Locate the cell with the specified text and output its [X, Y] center coordinate. 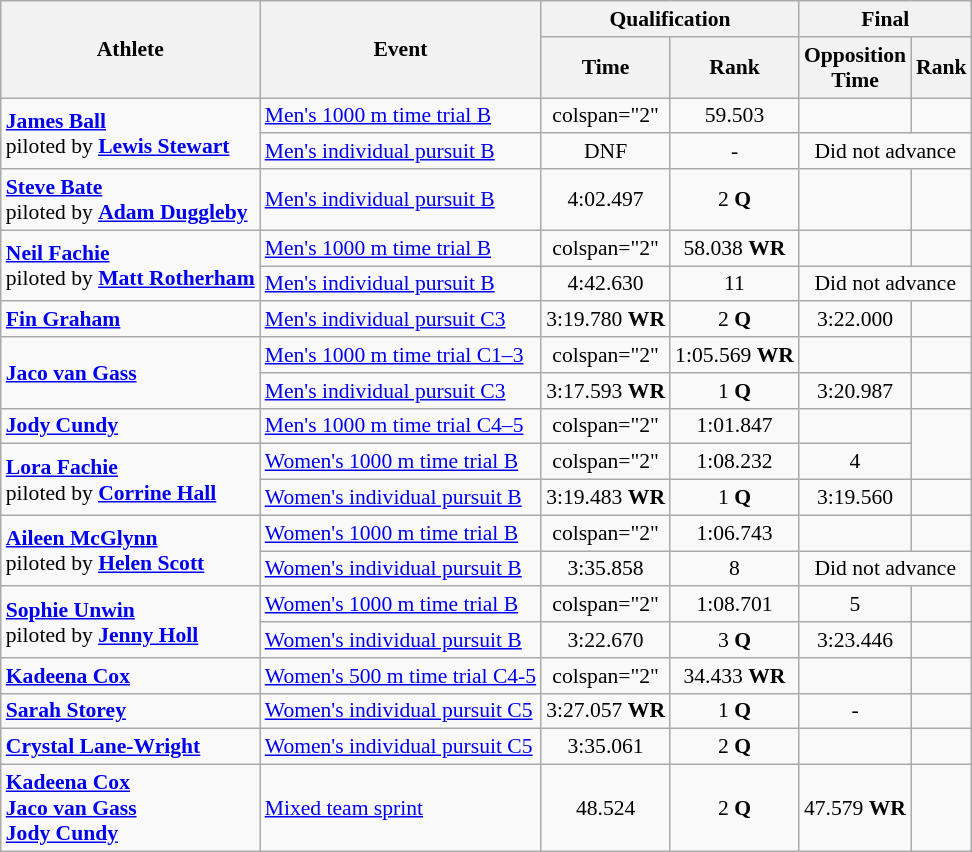
3:22.670 [606, 640]
4:02.497 [606, 200]
Women's 500 m time trial C4-5 [400, 676]
Steve Bate piloted by Adam Duggleby [130, 200]
Final [886, 19]
59.503 [734, 116]
Lora Fachie piloted by Corrine Hall [130, 480]
Men's 1000 m time trial C1–3 [400, 355]
Kadeena Cox [130, 676]
5 [855, 605]
Mixed team sprint [400, 808]
Time [606, 68]
3:19.483 WR [606, 498]
OppositionTime [855, 68]
1:08.232 [734, 462]
47.579 WR [855, 808]
Neil Fachie piloted by Matt Rotherham [130, 266]
Jody Cundy [130, 426]
1:05.569 WR [734, 355]
3:22.000 [855, 320]
8 [734, 569]
34.433 WR [734, 676]
4:42.630 [606, 284]
Kadeena CoxJaco van GassJody Cundy [130, 808]
Fin Graham [130, 320]
Aileen McGlynn piloted by Helen Scott [130, 550]
Event [400, 50]
3:17.593 WR [606, 391]
1:01.847 [734, 426]
Sophie Unwin piloted by Jenny Holl [130, 622]
3:19.780 WR [606, 320]
3 Q [734, 640]
Men's 1000 m time trial C4–5 [400, 426]
Qualification [670, 19]
3:23.446 [855, 640]
3:35.858 [606, 569]
11 [734, 284]
Athlete [130, 50]
1:08.701 [734, 605]
DNF [606, 152]
3:20.987 [855, 391]
Sarah Storey [130, 711]
Jaco van Gass [130, 372]
58.038 WR [734, 248]
James Ball piloted by Lewis Stewart [130, 134]
4 [855, 462]
Crystal Lane-Wright [130, 747]
3:27.057 WR [606, 711]
3:19.560 [855, 498]
3:35.061 [606, 747]
1:06.743 [734, 533]
48.524 [606, 808]
